Locate the cell with the specified text and output its (x, y) center coordinate. 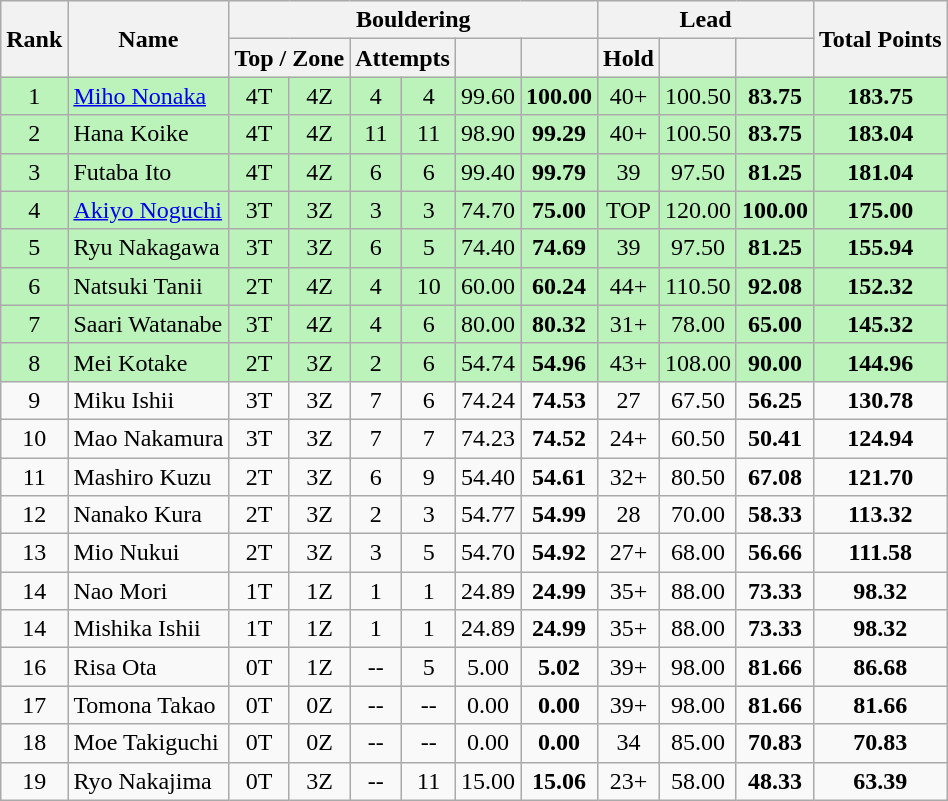
19 (34, 781)
Mio Nukui (148, 553)
181.04 (880, 172)
Moe Takiguchi (148, 743)
28 (629, 515)
54.99 (560, 515)
Attempts (403, 58)
65.00 (774, 324)
86.68 (880, 667)
74.52 (560, 438)
98.90 (488, 134)
17 (34, 705)
Futaba Ito (148, 172)
34 (629, 743)
13 (34, 553)
121.70 (880, 477)
175.00 (880, 210)
92.08 (774, 286)
80.50 (698, 477)
27 (629, 400)
67.08 (774, 477)
144.96 (880, 362)
99.79 (560, 172)
113.32 (880, 515)
54.92 (560, 553)
99.60 (488, 96)
Ryu Nakagawa (148, 248)
124.94 (880, 438)
80.32 (560, 324)
Mishika Ishii (148, 629)
43+ (629, 362)
48.33 (774, 781)
60.00 (488, 286)
54.61 (560, 477)
Natsuki Tanii (148, 286)
130.78 (880, 400)
23+ (629, 781)
Nao Mori (148, 591)
Miku Ishii (148, 400)
75.00 (560, 210)
80.00 (488, 324)
Hold (629, 58)
15.06 (560, 781)
54.74 (488, 362)
58.00 (698, 781)
Hana Koike (148, 134)
152.32 (880, 286)
Top / Zone (290, 58)
Risa Ota (148, 667)
44+ (629, 286)
5.02 (560, 667)
56.66 (774, 553)
60.24 (560, 286)
TOP (629, 210)
32+ (629, 477)
90.00 (774, 362)
Name (148, 39)
108.00 (698, 362)
Akiyo Noguchi (148, 210)
50.41 (774, 438)
54.77 (488, 515)
Ryo Nakajima (148, 781)
74.70 (488, 210)
183.75 (880, 96)
110.50 (698, 286)
54.40 (488, 477)
12 (34, 515)
70.00 (698, 515)
31+ (629, 324)
74.40 (488, 248)
54.96 (560, 362)
5.00 (488, 667)
183.04 (880, 134)
111.58 (880, 553)
56.25 (774, 400)
60.50 (698, 438)
145.32 (880, 324)
155.94 (880, 248)
Rank (34, 39)
16 (34, 667)
68.00 (698, 553)
58.33 (774, 515)
Mashiro Kuzu (148, 477)
54.70 (488, 553)
18 (34, 743)
99.29 (560, 134)
27+ (629, 553)
74.24 (488, 400)
74.69 (560, 248)
Saari Watanabe (148, 324)
63.39 (880, 781)
Bouldering (414, 20)
24+ (629, 438)
Mao Nakamura (148, 438)
120.00 (698, 210)
85.00 (698, 743)
Total Points (880, 39)
Mei Kotake (148, 362)
15.00 (488, 781)
74.53 (560, 400)
67.50 (698, 400)
Tomona Takao (148, 705)
74.23 (488, 438)
Lead (706, 20)
Miho Nonaka (148, 96)
78.00 (698, 324)
Nanako Kura (148, 515)
8 (34, 362)
99.40 (488, 172)
